Detect which cell encompasses the target text, then output its (x, y) center coordinate. 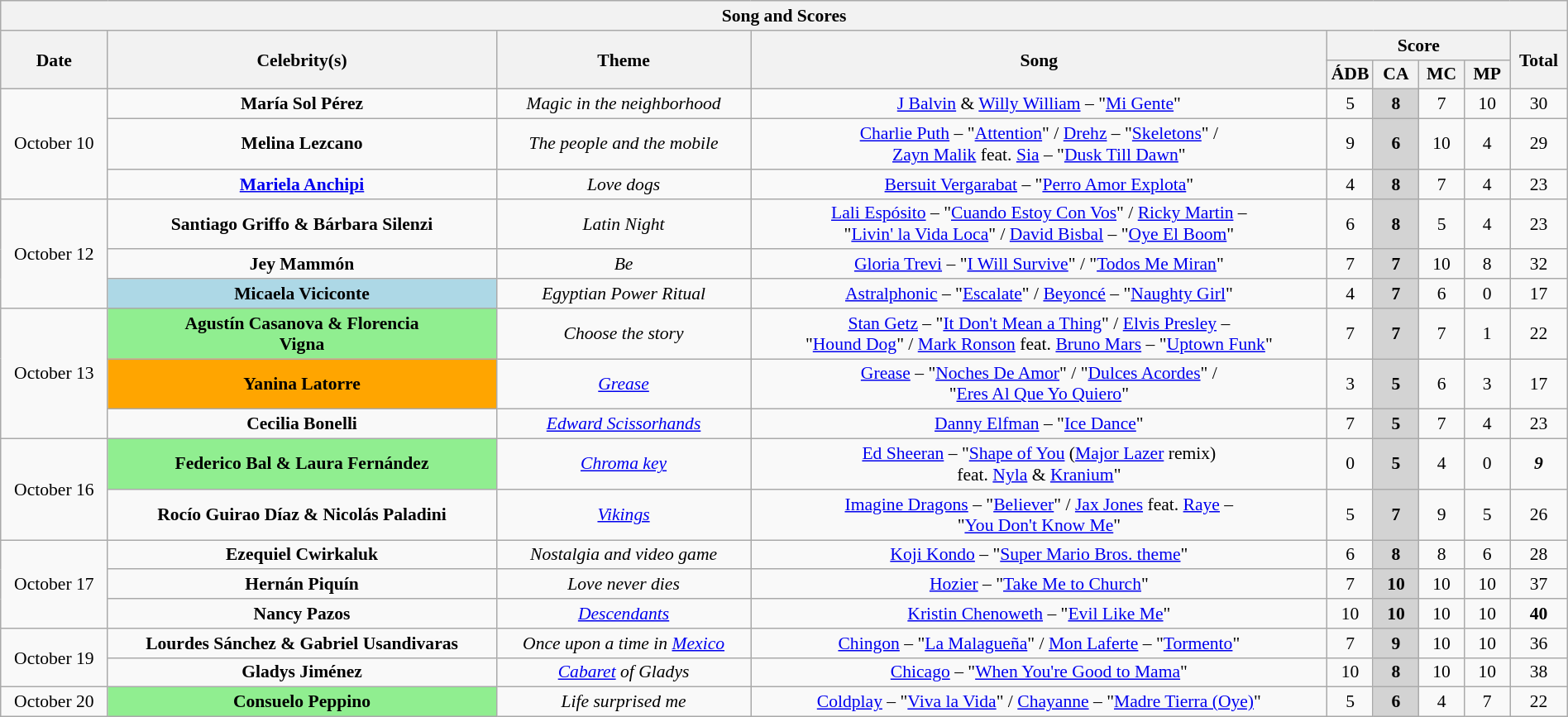
Gloria Trevi – "I Will Survive" / "Todos Me Miran" (1039, 265)
Agustín Casanova & Florencia Vigna (302, 334)
Ed Sheeran – "Shape of You (Major Lazer remix) feat. Nyla & Kranium" (1039, 465)
Song (1039, 60)
Micaela Viciconte (302, 294)
Chingon – "La Malagueña" / Mon Laferte – "Tormento" (1039, 643)
32 (1538, 265)
MP (1487, 74)
Edward Scissorhands (624, 424)
Love dogs (624, 184)
Vikings (624, 514)
Cabaret of Gladys (624, 672)
Chicago – "When You're Good to Mama" (1039, 672)
Imagine Dragons – "Believer" / Jax Jones feat. Raye – "You Don't Know Me" (1039, 514)
October 12 (55, 253)
Love never dies (624, 585)
MC (1442, 74)
Gladys Jiménez (302, 672)
36 (1538, 643)
30 (1538, 104)
28 (1538, 555)
Date (55, 60)
Lali Espósito – "Cuando Estoy Con Vos" / Ricky Martin – "Livin' la Vida Loca" / David Bisbal – "Oye El Boom" (1039, 223)
Kristin Chenoweth – "Evil Like Me" (1039, 614)
Lourdes Sánchez & Gabriel Usandivaras (302, 643)
38 (1538, 672)
Consuelo Peppino (302, 702)
Nancy Pazos (302, 614)
Cecilia Bonelli (302, 424)
Astralphonic – "Escalate" / Beyoncé – "Naughty Girl" (1039, 294)
37 (1538, 585)
Stan Getz – "It Don't Mean a Thing" / Elvis Presley – "Hound Dog" / Mark Ronson feat. Bruno Mars – "Uptown Funk" (1039, 334)
Total (1538, 60)
Score (1419, 45)
Be (624, 265)
Hernán Piquín (302, 585)
October 19 (55, 658)
Celebrity(s) (302, 60)
Koji Kondo – "Super Mario Bros. theme" (1039, 555)
Chroma key (624, 465)
Theme (624, 60)
Rocío Guirao Díaz & Nicolás Paladini (302, 514)
Grease – "Noches De Amor" / "Dulces Acordes" / "Eres Al Que Yo Quiero" (1039, 384)
29 (1538, 144)
Song and Scores (784, 16)
Life surprised me (624, 702)
Once upon a time in Mexico (624, 643)
Magic in the neighborhood (624, 104)
Yanina Latorre (302, 384)
ÁDB (1350, 74)
Bersuit Vergarabat – "Perro Amor Explota" (1039, 184)
40 (1538, 614)
October 17 (55, 584)
26 (1538, 514)
María Sol Pérez (302, 104)
Mariela Anchipi (302, 184)
Hozier – "Take Me to Church" (1039, 585)
CA (1396, 74)
J Balvin & Willy William – "Mi Gente" (1039, 104)
Danny Elfman – "Ice Dance" (1039, 424)
October 16 (55, 490)
Latin Night (624, 223)
October 10 (55, 144)
Ezequiel Cwirkaluk (302, 555)
October 20 (55, 702)
Nostalgia and video game (624, 555)
Charlie Puth – "Attention" / Drehz – "Skeletons" /Zayn Malik feat. Sia – "Dusk Till Dawn" (1039, 144)
October 13 (55, 374)
Grease (624, 384)
Coldplay – "Viva la Vida" / Chayanne – "Madre Tierra (Oye)" (1039, 702)
1 (1487, 334)
Choose the story (624, 334)
Egyptian Power Ritual (624, 294)
The people and the mobile (624, 144)
Jey Mammón (302, 265)
Descendants (624, 614)
Melina Lezcano (302, 144)
Santiago Griffo & Bárbara Silenzi (302, 223)
Federico Bal & Laura Fernández (302, 465)
